Output the [X, Y] coordinate of the center of the cell containing the given text.  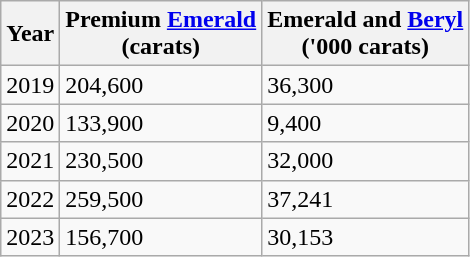
2020 [30, 123]
Emerald and Beryl('000 carats) [366, 34]
36,300 [366, 85]
9,400 [366, 123]
259,500 [161, 199]
37,241 [366, 199]
2023 [30, 237]
30,153 [366, 237]
32,000 [366, 161]
133,900 [161, 123]
230,500 [161, 161]
Premium Emerald(carats) [161, 34]
Year [30, 34]
2021 [30, 161]
156,700 [161, 237]
2019 [30, 85]
204,600 [161, 85]
2022 [30, 199]
